Scan for the cell matching the given text and deliver its [X, Y] coordinate at center. 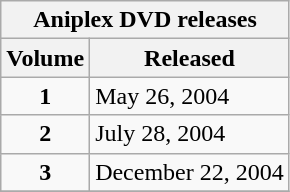
3 [46, 172]
2 [46, 134]
July 28, 2004 [190, 134]
December 22, 2004 [190, 172]
May 26, 2004 [190, 96]
Released [190, 58]
Aniplex DVD releases [146, 20]
Volume [46, 58]
1 [46, 96]
